Provide the (X, Y) coordinate of the cell's center where the given text is located.  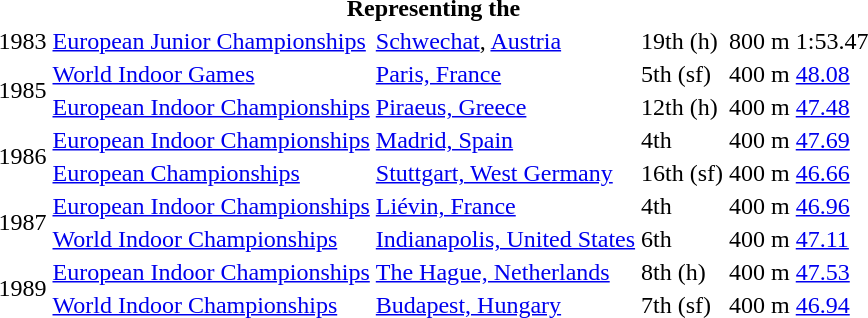
Liévin, France (505, 206)
Madrid, Spain (505, 140)
World Indoor Games (211, 74)
16th (sf) (682, 173)
Schwechat, Austria (505, 41)
World Indoor Championships (211, 239)
European Junior Championships (211, 41)
Paris, France (505, 74)
5th (sf) (682, 74)
12th (h) (682, 107)
Piraeus, Greece (505, 107)
19th (h) (682, 41)
European Championships (211, 173)
Stuttgart, West Germany (505, 173)
8th (h) (682, 272)
800 m (760, 41)
6th (682, 239)
Indianapolis, United States (505, 239)
The Hague, Netherlands (505, 272)
